Pinpoint the cell where the given text exists, returning its (X, Y) midpoint coordinate. 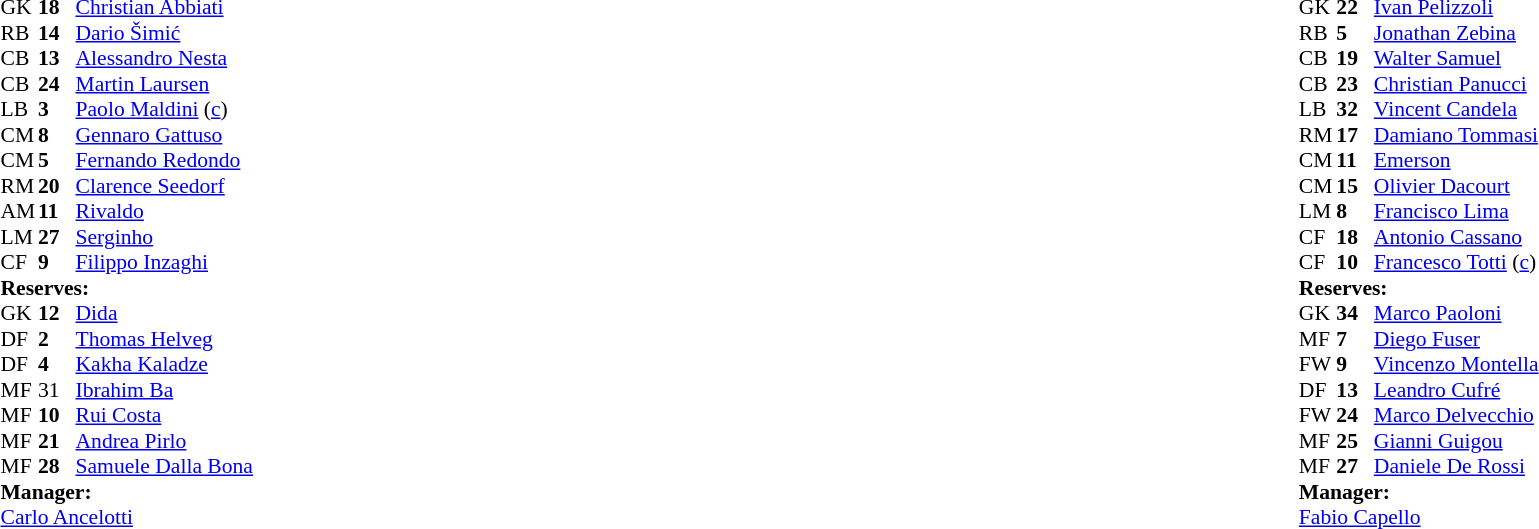
4 (57, 365)
Antonio Cassano (1456, 237)
2 (57, 339)
3 (57, 109)
Fernando Redondo (164, 161)
7 (1355, 339)
Walter Samuel (1456, 59)
15 (1355, 186)
Daniele De Rossi (1456, 467)
31 (57, 390)
Andrea Pirlo (164, 441)
34 (1355, 313)
Dida (164, 313)
Thomas Helveg (164, 339)
Alessandro Nesta (164, 59)
17 (1355, 135)
Vincenzo Montella (1456, 365)
Jonathan Zebina (1456, 33)
Francesco Totti (c) (1456, 263)
Samuele Dalla Bona (164, 467)
Damiano Tommasi (1456, 135)
Dario Šimić (164, 33)
Leandro Cufré (1456, 390)
19 (1355, 59)
32 (1355, 109)
Francisco Lima (1456, 211)
18 (1355, 237)
21 (57, 441)
25 (1355, 441)
20 (57, 186)
Clarence Seedorf (164, 186)
Filippo Inzaghi (164, 263)
12 (57, 313)
23 (1355, 84)
Paolo Maldini (c) (164, 109)
Gennaro Gattuso (164, 135)
Gianni Guigou (1456, 441)
28 (57, 467)
Olivier Dacourt (1456, 186)
Emerson (1456, 161)
Martin Laursen (164, 84)
Rivaldo (164, 211)
AM (19, 211)
Diego Fuser (1456, 339)
Serginho (164, 237)
Rui Costa (164, 415)
Marco Delvecchio (1456, 415)
Ibrahim Ba (164, 390)
Marco Paoloni (1456, 313)
Vincent Candela (1456, 109)
Kakha Kaladze (164, 365)
Christian Panucci (1456, 84)
14 (57, 33)
